Output the (X, Y) coordinate of the center of the cell containing the given text.  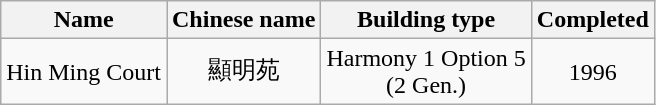
Name (84, 20)
Building type (426, 20)
Completed (592, 20)
Harmony 1 Option 5(2 Gen.) (426, 72)
顯明苑 (243, 72)
Chinese name (243, 20)
Hin Ming Court (84, 72)
1996 (592, 72)
